Scan for the cell matching the given text and deliver its [X, Y] coordinate at center. 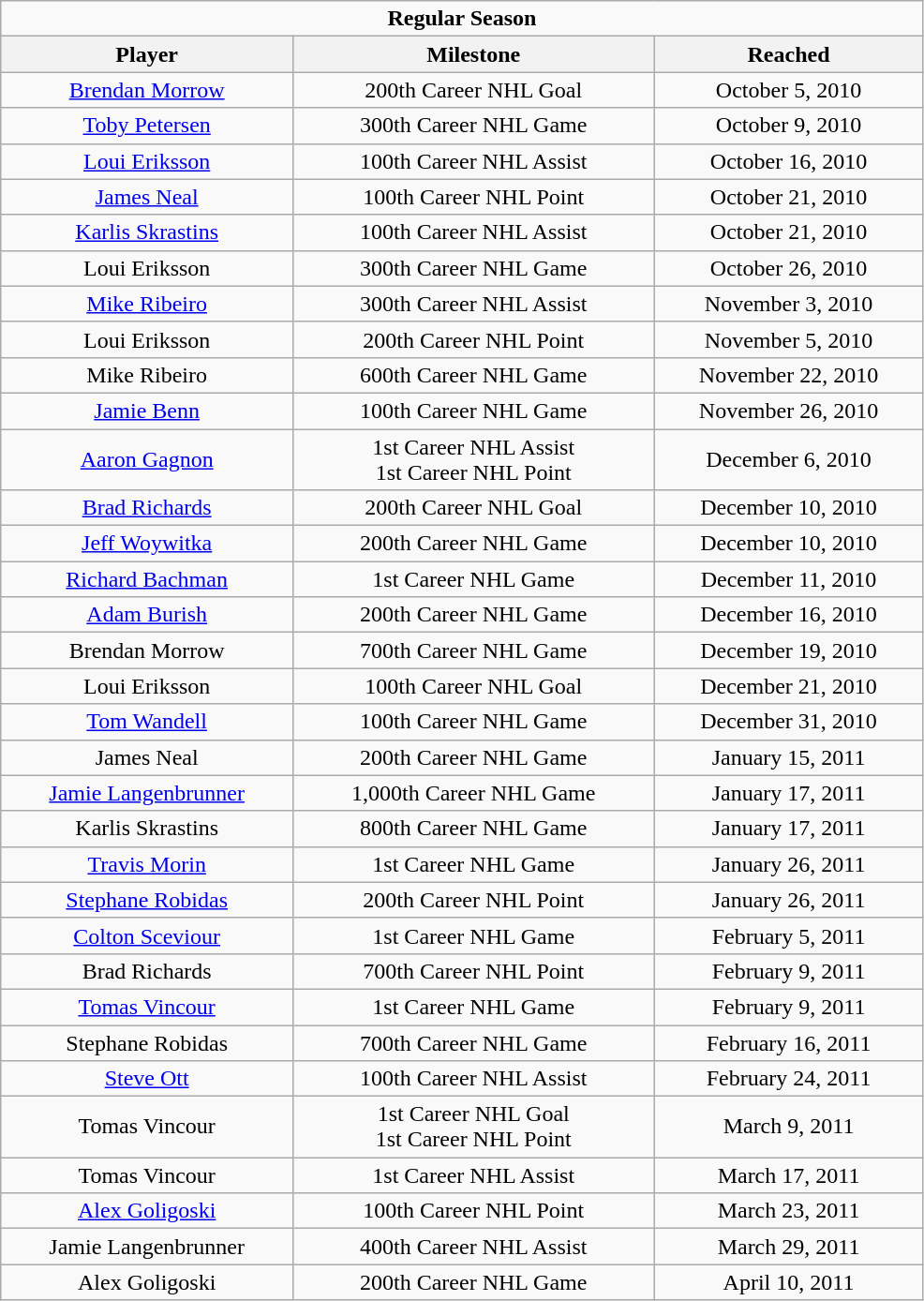
Milestone [474, 54]
1st Career NHL Assist [474, 1175]
October 9, 2010 [789, 126]
700th Career NHL Point [474, 971]
Steve Ott [147, 1079]
Jamie Benn [147, 411]
Regular Season [462, 19]
Richard Bachman [147, 579]
January 15, 2011 [789, 757]
400th Career NHL Assist [474, 1247]
December 31, 2010 [789, 722]
March 17, 2011 [789, 1175]
December 19, 2010 [789, 650]
December 16, 2010 [789, 615]
February 24, 2011 [789, 1079]
Travis Morin [147, 864]
November 22, 2010 [789, 375]
1st Career NHL Assist1st Career NHL Point [474, 459]
December 6, 2010 [789, 459]
December 21, 2010 [789, 686]
March 23, 2011 [789, 1211]
Colton Sceviour [147, 935]
October 5, 2010 [789, 90]
Player [147, 54]
Toby Petersen [147, 126]
October 16, 2010 [789, 161]
December 11, 2010 [789, 579]
600th Career NHL Game [474, 375]
Reached [789, 54]
Tom Wandell [147, 722]
800th Career NHL Game [474, 829]
November 5, 2010 [789, 339]
November 3, 2010 [789, 304]
October 26, 2010 [789, 268]
February 5, 2011 [789, 935]
1st Career NHL Goal1st Career NHL Point [474, 1127]
100th Career NHL Goal [474, 686]
1,000th Career NHL Game [474, 793]
March 29, 2011 [789, 1247]
Adam Burish [147, 615]
November 26, 2010 [789, 411]
March 9, 2011 [789, 1127]
February 16, 2011 [789, 1043]
Jeff Woywitka [147, 544]
Aaron Gagnon [147, 459]
300th Career NHL Assist [474, 304]
April 10, 2011 [789, 1282]
